Capture the cell that displays the provided text and extract its [x, y] central coordinate. 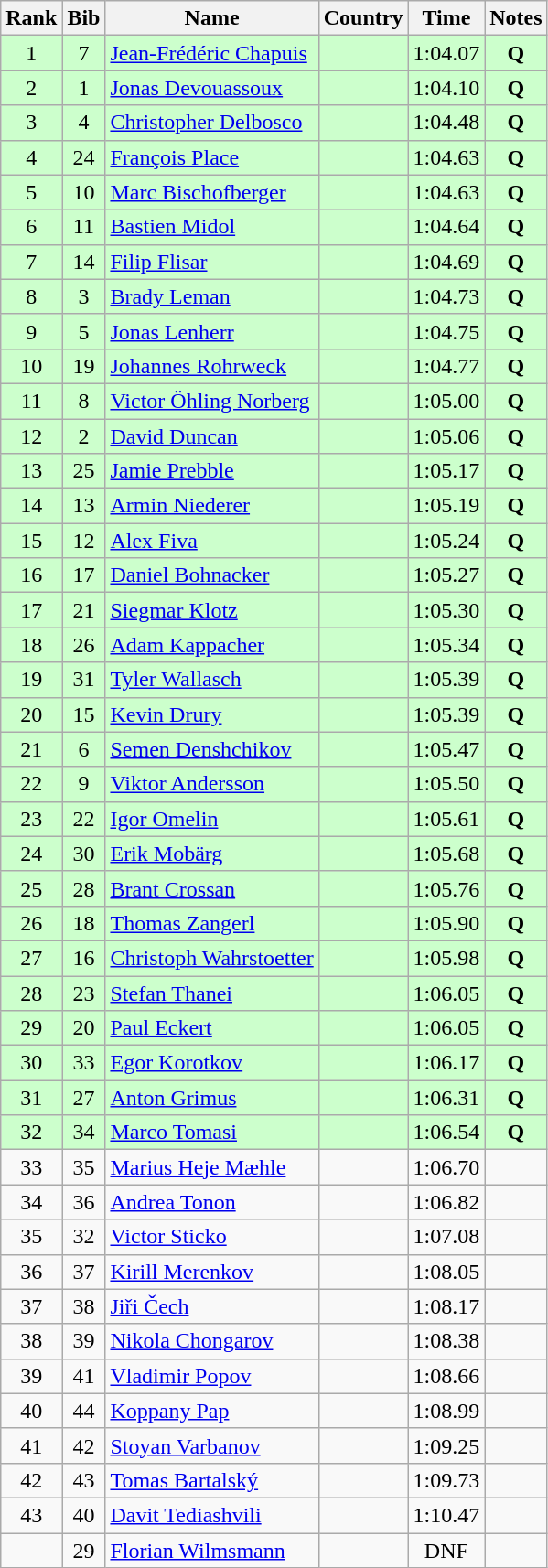
Semen Denshchikov [212, 749]
1:05.24 [446, 541]
1:04.10 [446, 88]
Notes [516, 18]
1:05.61 [446, 819]
Bastien Midol [212, 227]
Egor Korotkov [212, 1063]
44 [84, 1411]
1:05.27 [446, 575]
Davit Tediashvili [212, 1515]
Siegmar Klotz [212, 610]
Jonas Devouassoux [212, 88]
Stoyan Varbanov [212, 1445]
Marco Tomasi [212, 1133]
1:05.90 [446, 923]
1:05.76 [446, 888]
1:04.77 [446, 366]
Kevin Drury [212, 714]
1:09.73 [446, 1480]
Jonas Lenherr [212, 331]
Name [212, 18]
1:05.19 [446, 506]
1:09.25 [446, 1445]
Christoph Wahrstoetter [212, 958]
1:04.48 [446, 123]
1:08.99 [446, 1411]
1:06.31 [446, 1098]
Brant Crossan [212, 888]
Country [363, 18]
1:05.17 [446, 471]
Armin Niederer [212, 506]
Viktor Andersson [212, 784]
Filip Flisar [212, 262]
Adam Kappacher [212, 645]
Paul Eckert [212, 1028]
Igor Omelin [212, 819]
Erik Mobärg [212, 854]
Marius Heje Mæhle [212, 1167]
Rank [31, 18]
David Duncan [212, 436]
DNF [446, 1551]
Alex Fiva [212, 541]
1:05.00 [446, 401]
1:06.70 [446, 1167]
1:05.34 [446, 645]
1:07.08 [446, 1237]
1:05.68 [446, 854]
1:04.07 [446, 53]
1:08.66 [446, 1376]
Tomas Bartalský [212, 1480]
1:04.69 [446, 262]
Jean-Frédéric Chapuis [212, 53]
Kirill Merenkov [212, 1272]
Stefan Thanei [212, 993]
Bib [84, 18]
1:05.50 [446, 784]
1:10.47 [446, 1515]
Johannes Rohrweck [212, 366]
1:08.17 [446, 1306]
François Place [212, 157]
Brady Leman [212, 296]
Vladimir Popov [212, 1376]
Koppany Pap [212, 1411]
Anton Grimus [212, 1098]
1:05.98 [446, 958]
1:06.17 [446, 1063]
Tyler Wallasch [212, 680]
1:04.64 [446, 227]
1:04.73 [446, 296]
Jiři Čech [212, 1306]
Jamie Prebble [212, 471]
Thomas Zangerl [212, 923]
Daniel Bohnacker [212, 575]
Victor Öhling Norberg [212, 401]
1:08.05 [446, 1272]
Marc Bischofberger [212, 192]
Time [446, 18]
Christopher Delbosco [212, 123]
Andrea Tonon [212, 1202]
1:05.30 [446, 610]
Florian Wilmsmann [212, 1551]
Nikola Chongarov [212, 1341]
1:05.06 [446, 436]
1:05.47 [446, 749]
Victor Sticko [212, 1237]
1:06.54 [446, 1133]
1:08.38 [446, 1341]
1:06.82 [446, 1202]
1:04.75 [446, 331]
